Identify which cell holds the provided text, then report its (x, y) central coordinate. 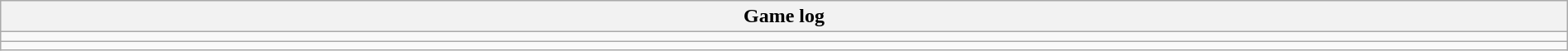
Game log (784, 16)
